Provide the [x, y] coordinate of the cell's center where the given text is located.  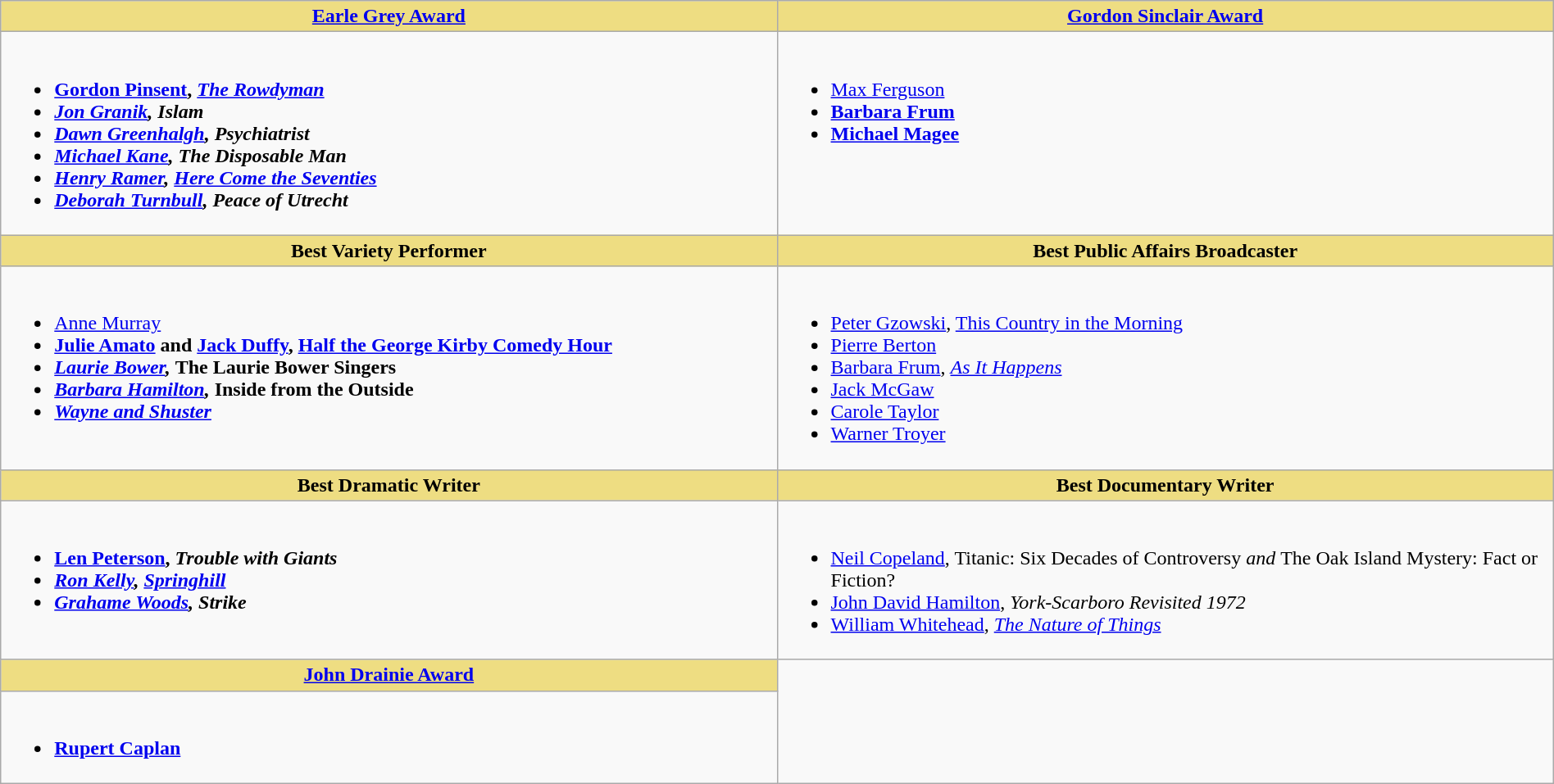
Best Variety Performer [388, 251]
Peter Gzowski, This Country in the MorningPierre BertonBarbara Frum, As It HappensJack McGawCarole TaylorWarner Troyer [1165, 368]
Best Dramatic Writer [388, 485]
Best Documentary Writer [1165, 485]
John Drainie Award [388, 675]
Max FergusonBarbara FrumMichael Magee [1165, 134]
Len Peterson, Trouble with GiantsRon Kelly, SpringhillGrahame Woods, Strike [388, 580]
Gordon Sinclair Award [1165, 16]
Best Public Affairs Broadcaster [1165, 251]
Earle Grey Award [388, 16]
Rupert Caplan [388, 737]
